Output the (X, Y) coordinate of the center of the cell containing the given text.  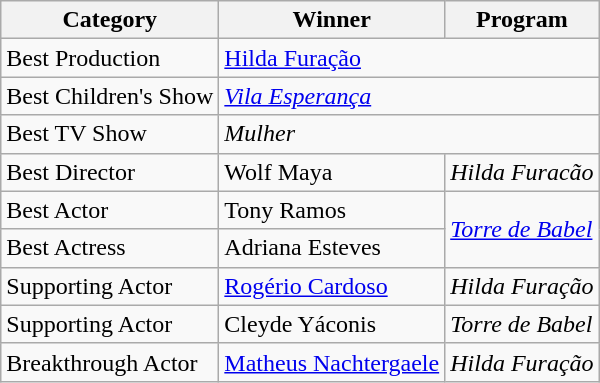
Cleyde Yáconis (332, 324)
Adriana Esteves (332, 248)
Category (110, 20)
Best Director (110, 172)
Rogério Cardoso (332, 286)
Tony Ramos (332, 210)
Program (522, 20)
Breakthrough Actor (110, 362)
Hilda Furacão (522, 172)
Winner (332, 20)
Best Actress (110, 248)
Wolf Maya (332, 172)
Best Actor (110, 210)
Vila Esperança (409, 96)
Matheus Nachtergaele (332, 362)
Best Production (110, 58)
Best Children's Show (110, 96)
Best TV Show (110, 134)
Mulher (409, 134)
